From the cell containing the given text, extract its center point as (x, y) coordinate. 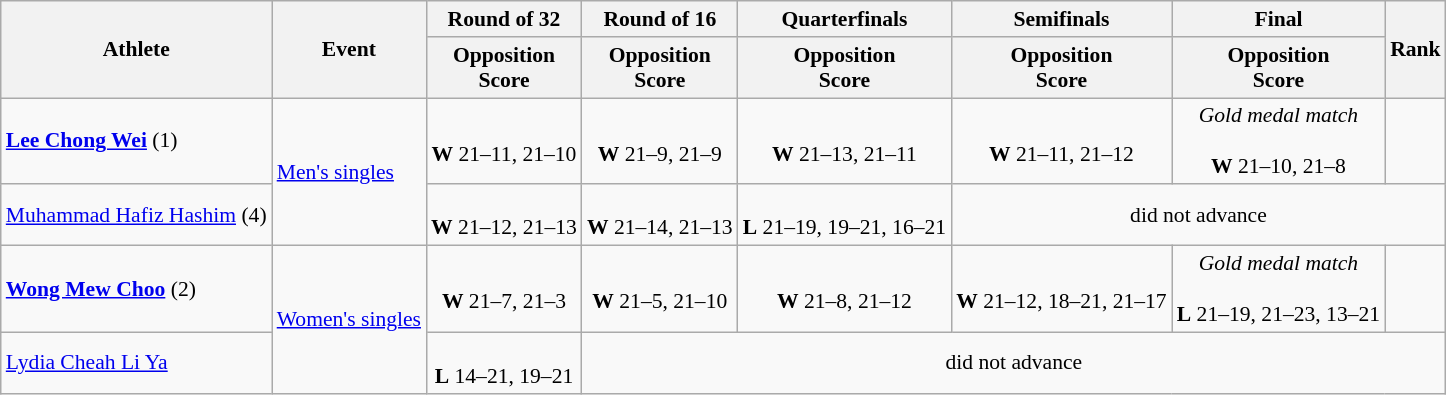
Event (349, 50)
W 21–13, 21–11 (844, 142)
Muhammad Hafiz Hashim (4) (136, 216)
L 21–19, 19–21, 16–21 (844, 216)
W 21–9, 21–9 (660, 142)
Men's singles (349, 172)
Wong Mew Choo (2) (136, 290)
Final (1278, 19)
Quarterfinals (844, 19)
W 21–8, 21–12 (844, 290)
Gold medal matchW 21–10, 21–8 (1278, 142)
Gold medal matchL 21–19, 21–23, 13–21 (1278, 290)
L 14–21, 19–21 (504, 362)
W 21–12, 21–13 (504, 216)
Athlete (136, 50)
W 21–7, 21–3 (504, 290)
W 21–14, 21–13 (660, 216)
W 21–11, 21–12 (1062, 142)
Women's singles (349, 320)
Rank (1416, 50)
W 21–5, 21–10 (660, 290)
W 21–12, 18–21, 21–17 (1062, 290)
Round of 16 (660, 19)
W 21–11, 21–10 (504, 142)
Round of 32 (504, 19)
Lee Chong Wei (1) (136, 142)
Lydia Cheah Li Ya (136, 362)
Semifinals (1062, 19)
